Determine the (X, Y) coordinate at the center of the cell enclosing the given text.  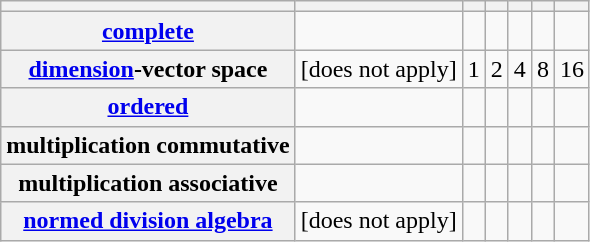
2 (496, 69)
8 (542, 69)
4 (520, 69)
complete (148, 31)
normed division algebra (148, 221)
multiplication commutative (148, 145)
ordered (148, 107)
multiplication associative (148, 183)
1 (474, 69)
dimension-vector space (148, 69)
16 (572, 69)
